For the text-containing cell, return its midpoint in [X, Y] coordinate format. 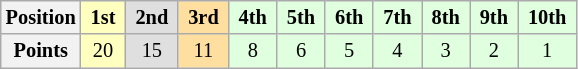
15 [152, 51]
5th [301, 17]
Position [41, 17]
3rd [203, 17]
4th [253, 17]
9th [494, 17]
10th [547, 17]
6th [349, 17]
20 [104, 51]
1st [104, 17]
5 [349, 51]
Points [41, 51]
8 [253, 51]
2nd [152, 17]
2 [494, 51]
3 [446, 51]
8th [446, 17]
6 [301, 51]
11 [203, 51]
7th [397, 17]
4 [397, 51]
1 [547, 51]
